Determine the [X, Y] coordinate at the center of the cell enclosing the given text.  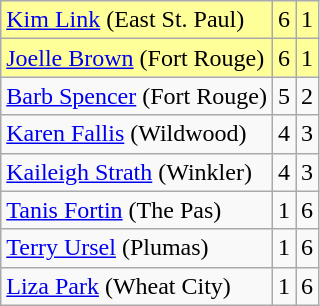
Karen Fallis (Wildwood) [137, 134]
2 [308, 96]
Kim Link (East St. Paul) [137, 20]
5 [284, 96]
Tanis Fortin (The Pas) [137, 210]
Barb Spencer (Fort Rouge) [137, 96]
Liza Park (Wheat City) [137, 286]
Joelle Brown (Fort Rouge) [137, 58]
Terry Ursel (Plumas) [137, 248]
Kaileigh Strath (Winkler) [137, 172]
